For the text-containing cell, return its midpoint in [X, Y] coordinate format. 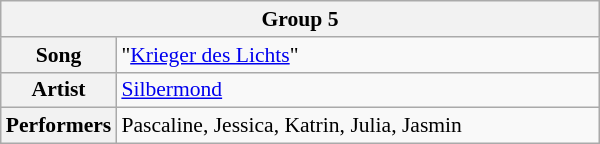
Song [59, 55]
Performers [59, 126]
Group 5 [300, 19]
Artist [59, 90]
Pascaline, Jessica, Katrin, Julia, Jasmin [358, 126]
Silbermond [358, 90]
"Krieger des Lichts" [358, 55]
